Locate the cell with the specified text and output its [X, Y] center coordinate. 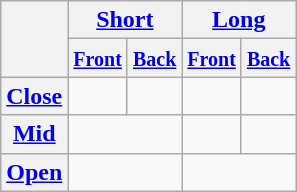
Short [125, 20]
Open [34, 172]
Mid [34, 134]
Long [239, 20]
Close [34, 96]
